Identify which cell holds the provided text, then report its (X, Y) central coordinate. 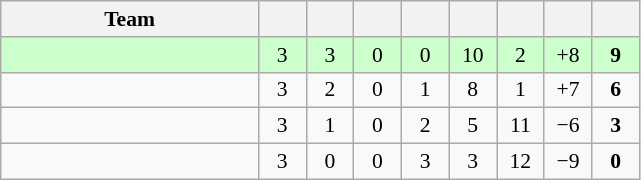
9 (616, 55)
Team (130, 19)
+8 (568, 55)
11 (520, 126)
10 (473, 55)
5 (473, 126)
+7 (568, 90)
8 (473, 90)
−9 (568, 162)
6 (616, 90)
12 (520, 162)
−6 (568, 126)
